From the cell containing the given text, extract its center point as [X, Y] coordinate. 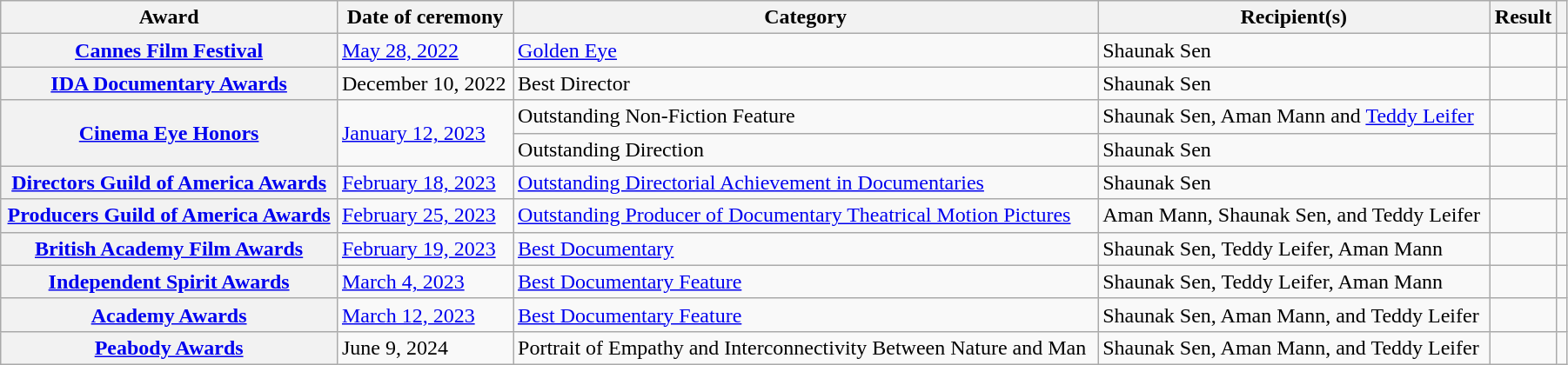
March 12, 2023 [425, 315]
Academy Awards [169, 315]
Shaunak Sen, Aman Mann and Teddy Leifer [1294, 116]
February 25, 2023 [425, 216]
February 19, 2023 [425, 249]
Directors Guild of America Awards [169, 182]
Recipient(s) [1294, 17]
June 9, 2024 [425, 348]
Outstanding Non-Fiction Feature [806, 116]
Outstanding Producer of Documentary Theatrical Motion Pictures [806, 216]
Outstanding Directorial Achievement in Documentaries [806, 182]
Award [169, 17]
Peabody Awards [169, 348]
Portrait of Empathy and Interconnectivity Between Nature and Man [806, 348]
December 10, 2022 [425, 83]
Golden Eye [806, 50]
British Academy Film Awards [169, 249]
Outstanding Direction [806, 149]
January 12, 2023 [425, 133]
Aman Mann, Shaunak Sen, and Teddy Leifer [1294, 216]
Cannes Film Festival [169, 50]
IDA Documentary Awards [169, 83]
March 4, 2023 [425, 282]
Date of ceremony [425, 17]
Best Director [806, 83]
February 18, 2023 [425, 182]
Producers Guild of America Awards [169, 216]
May 28, 2022 [425, 50]
Category [806, 17]
Independent Spirit Awards [169, 282]
Best Documentary [806, 249]
Cinema Eye Honors [169, 133]
Result [1523, 17]
